For the text-containing cell, return its midpoint in (X, Y) coordinate format. 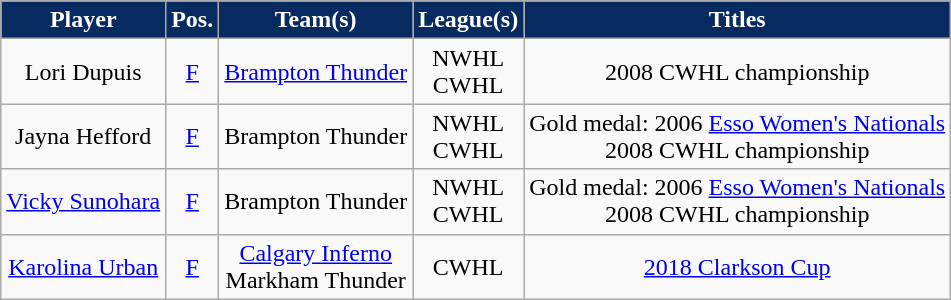
Pos. (192, 20)
Team(s) (316, 20)
Karolina Urban (84, 266)
Vicky Sunohara (84, 202)
League(s) (468, 20)
Lori Dupuis (84, 72)
Titles (738, 20)
Player (84, 20)
Calgary InfernoMarkham Thunder (316, 266)
CWHL (468, 266)
2008 CWHL championship (738, 72)
2018 Clarkson Cup (738, 266)
Jayna Hefford (84, 136)
